Identify which cell holds the provided text, then report its [x, y] central coordinate. 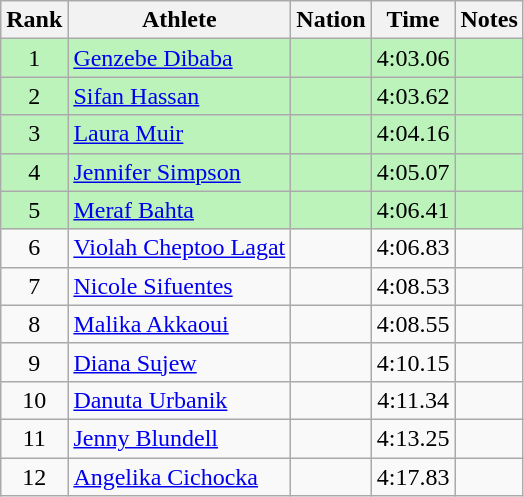
4 [34, 172]
4:04.16 [413, 134]
Athlete [180, 20]
4:05.07 [413, 172]
Time [413, 20]
Sifan Hassan [180, 96]
Meraf Bahta [180, 210]
9 [34, 362]
4:08.53 [413, 286]
5 [34, 210]
6 [34, 248]
3 [34, 134]
11 [34, 438]
4:11.34 [413, 400]
Notes [489, 20]
1 [34, 58]
Genzebe Dibaba [180, 58]
Nicole Sifuentes [180, 286]
4:17.83 [413, 477]
10 [34, 400]
Laura Muir [180, 134]
4:06.41 [413, 210]
4:08.55 [413, 324]
4:13.25 [413, 438]
7 [34, 286]
2 [34, 96]
Malika Akkaoui [180, 324]
Violah Cheptoo Lagat [180, 248]
4:03.62 [413, 96]
Diana Sujew [180, 362]
4:03.06 [413, 58]
8 [34, 324]
Danuta Urbanik [180, 400]
12 [34, 477]
Jennifer Simpson [180, 172]
Jenny Blundell [180, 438]
4:10.15 [413, 362]
Nation [331, 20]
Rank [34, 20]
Angelika Cichocka [180, 477]
4:06.83 [413, 248]
